Scan for the cell matching the given text and deliver its [X, Y] coordinate at center. 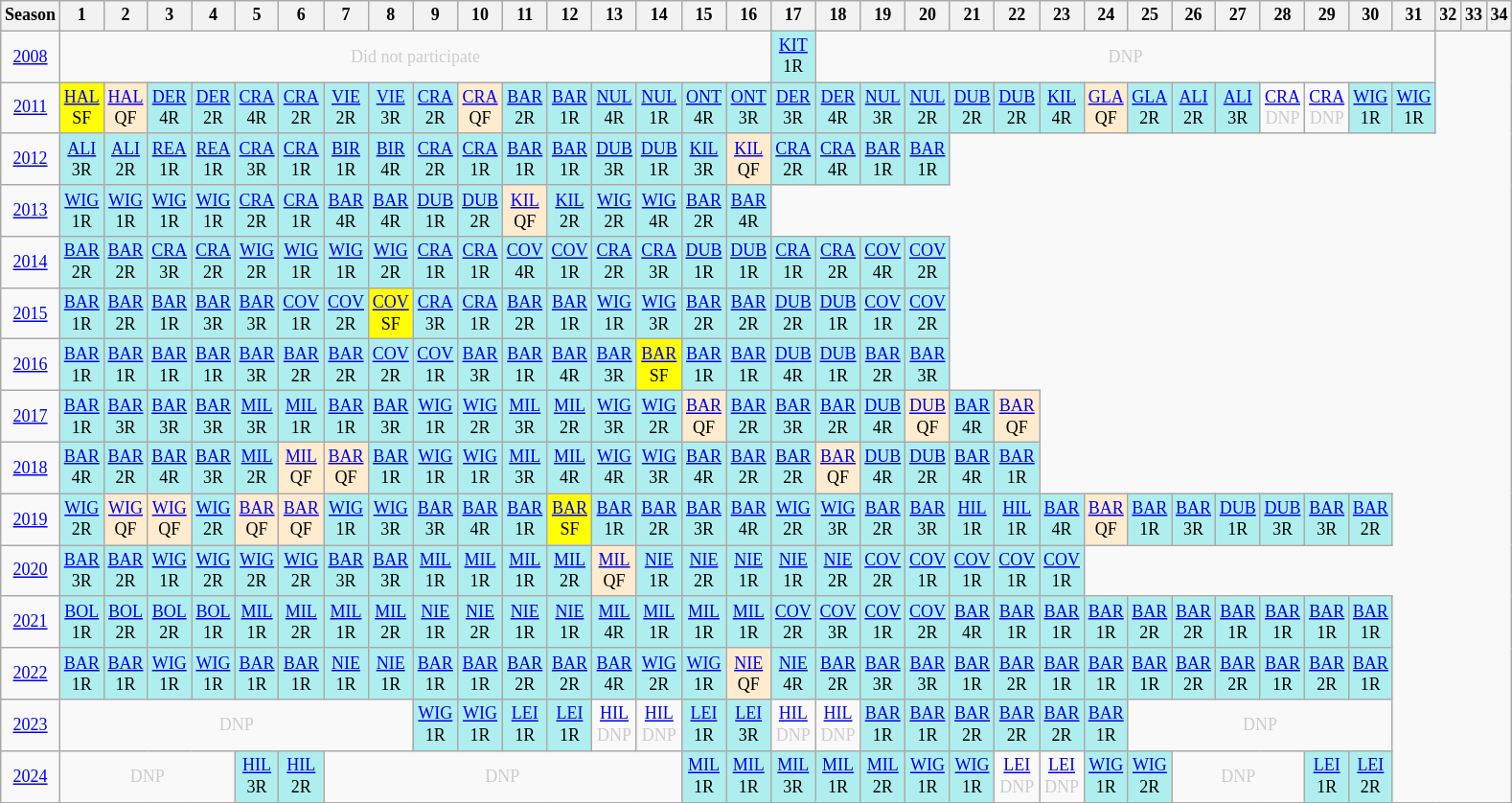
GLAQF [1106, 108]
ONT3R [749, 108]
13 [615, 15]
DER2R [214, 108]
COV3R [837, 622]
2024 [31, 776]
2008 [31, 57]
2013 [31, 211]
20 [928, 15]
HIL3R [257, 776]
18 [837, 15]
NUL3R [883, 108]
NIE4R [793, 674]
3 [170, 15]
NUL4R [615, 108]
17 [793, 15]
9 [435, 15]
11 [525, 15]
16 [749, 15]
8 [391, 15]
27 [1238, 15]
2016 [31, 365]
2020 [31, 571]
KIT1R [793, 57]
DUBQF [928, 417]
Season [31, 15]
10 [481, 15]
HIL2R [301, 776]
DER3R [793, 108]
4 [214, 15]
ONT4R [703, 108]
2019 [31, 519]
7 [347, 15]
VIE2R [347, 108]
2021 [31, 622]
LEI2R [1371, 776]
2023 [31, 725]
HALSF [81, 108]
28 [1282, 15]
COVSF [391, 313]
2 [126, 15]
KIL3R [703, 159]
VIE3R [391, 108]
30 [1371, 15]
Did not participate [415, 57]
24 [1106, 15]
KIL4R [1062, 108]
2018 [31, 468]
25 [1150, 15]
NUL2R [928, 108]
5 [257, 15]
BIR4R [391, 159]
34 [1499, 15]
CRAQF [481, 108]
23 [1062, 15]
1 [81, 15]
21 [972, 15]
2022 [31, 674]
2015 [31, 313]
KIL2R [569, 211]
12 [569, 15]
15 [703, 15]
19 [883, 15]
26 [1194, 15]
14 [659, 15]
33 [1474, 15]
GLA2R [1150, 108]
31 [1414, 15]
LEI3R [749, 725]
22 [1018, 15]
2014 [31, 263]
NUL1R [659, 108]
2017 [31, 417]
NIEQF [749, 674]
2012 [31, 159]
6 [301, 15]
BIR1R [347, 159]
2011 [31, 108]
HALQF [126, 108]
32 [1449, 15]
29 [1327, 15]
